Return [X, Y] of the center of cell containing provided text 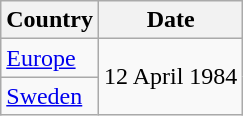
Sweden [50, 96]
Europe [50, 58]
Country [50, 20]
12 April 1984 [170, 77]
Date [170, 20]
